Find where the given text appears and provide that cell's center as (x, y) coordinate. 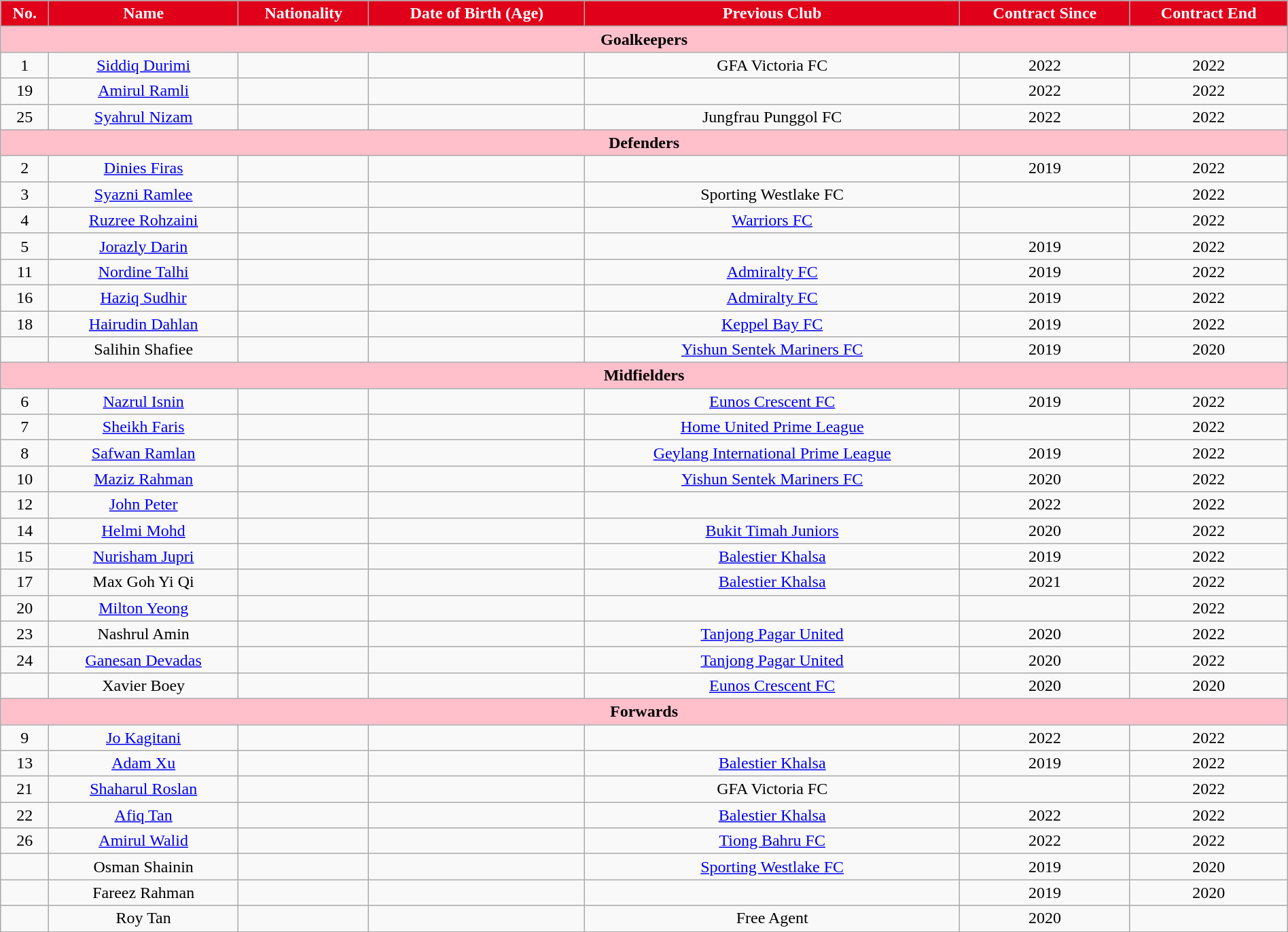
22 (24, 815)
Siddiq Durimi (144, 65)
No. (24, 14)
Defenders (644, 143)
15 (24, 556)
Max Goh Yi Qi (144, 582)
Osman Shainin (144, 867)
Syahrul Nizam (144, 117)
Shaharul Roslan (144, 789)
Syazni Ramlee (144, 194)
Nationality (304, 14)
Xavier Boey (144, 685)
Previous Club (772, 14)
4 (24, 220)
9 (24, 737)
Forwards (644, 711)
Midfielders (644, 376)
Nordine Talhi (144, 272)
12 (24, 505)
21 (24, 789)
Home United Prime League (772, 427)
Keppel Bay FC (772, 324)
Salihin Shafiee (144, 350)
11 (24, 272)
25 (24, 117)
20 (24, 608)
Dinies Firas (144, 168)
Geylang International Prime League (772, 453)
19 (24, 91)
Safwan Ramlan (144, 453)
14 (24, 531)
Nurisham Jupri (144, 556)
7 (24, 427)
Hairudin Dahlan (144, 324)
23 (24, 634)
24 (24, 660)
Free Agent (772, 918)
Jo Kagitani (144, 737)
Fareez Rahman (144, 893)
Contract End (1209, 14)
Tiong Bahru FC (772, 841)
16 (24, 298)
26 (24, 841)
Afiq Tan (144, 815)
Bukit Timah Juniors (772, 531)
Ganesan Devadas (144, 660)
Nazrul Isnin (144, 401)
Date of Birth (Age) (477, 14)
Milton Yeong (144, 608)
Warriors FC (772, 220)
1 (24, 65)
John Peter (144, 505)
Contract Since (1045, 14)
17 (24, 582)
Nashrul Amin (144, 634)
Amirul Ramli (144, 91)
18 (24, 324)
2021 (1045, 582)
Name (144, 14)
5 (24, 246)
2 (24, 168)
Jorazly Darin (144, 246)
3 (24, 194)
13 (24, 764)
Amirul Walid (144, 841)
Haziq Sudhir (144, 298)
Adam Xu (144, 764)
10 (24, 479)
Goalkeepers (644, 39)
Helmi Mohd (144, 531)
Sheikh Faris (144, 427)
Ruzree Rohzaini (144, 220)
6 (24, 401)
Maziz Rahman (144, 479)
Roy Tan (144, 918)
8 (24, 453)
Jungfrau Punggol FC (772, 117)
